Find where the given text appears and provide that cell's center as [x, y] coordinate. 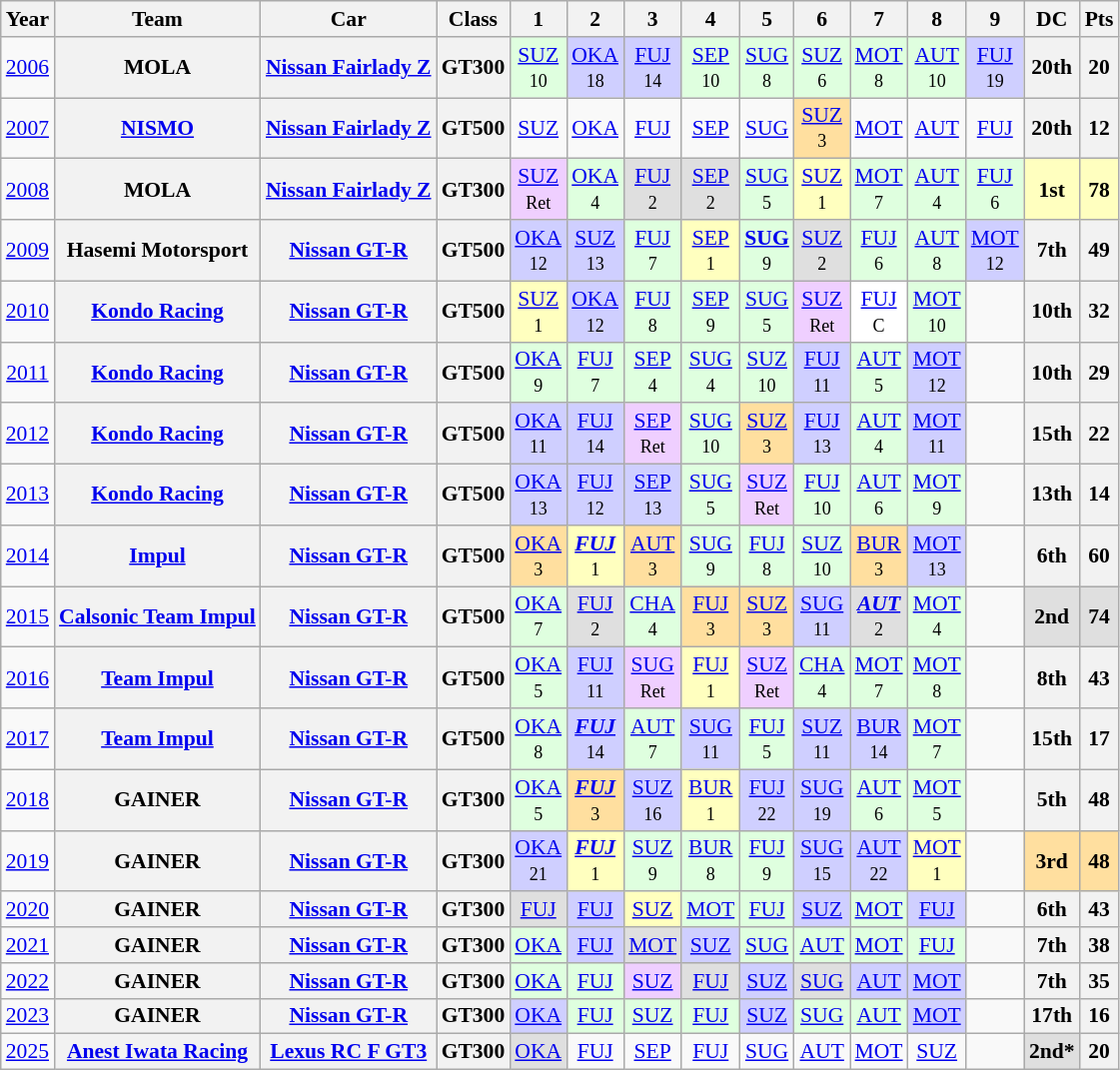
MOT9 [937, 496]
SEP10 [710, 68]
4 [710, 19]
2nd [1052, 617]
2013 [28, 496]
17 [1099, 739]
Hasemi Motorsport [158, 250]
32 [1099, 312]
14 [1099, 496]
OKA 21 [538, 861]
5 [767, 19]
8 [937, 19]
SEPRet [652, 434]
2015 [28, 617]
AUT7 [652, 739]
AUT5 [879, 372]
16 [1099, 1016]
FUJ10 [822, 496]
SUZ9 [652, 861]
Year [28, 19]
2011 [28, 372]
MOT11 [937, 434]
5th [1052, 799]
SUG19 [822, 799]
2010 [28, 312]
SUZ13 [595, 250]
OKA18 [595, 68]
BUR3 [879, 555]
BUR8 [710, 861]
2020 [28, 910]
1 [538, 19]
Class [474, 19]
2nd* [1052, 1052]
8th [1052, 677]
AUT10 [937, 68]
BUR1 [710, 799]
FUJ9 [767, 861]
2 [595, 19]
SEP13 [652, 496]
OKA13 [538, 496]
2018 [28, 799]
FUJC [879, 312]
2021 [28, 945]
SEP2 [710, 190]
Lexus RC F GT3 [349, 1052]
DC [1052, 19]
OKA11 [538, 434]
FUJ13 [822, 434]
SEP9 [710, 312]
1st [1052, 190]
29 [1099, 372]
13th [1052, 496]
SUZ16 [652, 799]
AUT22 [879, 861]
MOT10 [937, 312]
AUT8 [937, 250]
SUG15 [822, 861]
AUT2 [879, 617]
Team [158, 19]
2007 [28, 128]
2016 [28, 677]
OKA3 [538, 555]
2009 [28, 250]
2012 [28, 434]
3 [652, 19]
OKA4 [595, 190]
60 [1099, 555]
9 [995, 19]
MOT13 [937, 555]
2019 [28, 861]
6 [822, 19]
SUZ11 [822, 739]
Calsonic Team Impul [158, 617]
17th [1052, 1016]
BUR14 [879, 739]
22 [1099, 434]
Car [349, 19]
49 [1099, 250]
SUG10 [710, 434]
2022 [28, 981]
MOT5 [937, 799]
FUJ12 [595, 496]
SUGRet [652, 677]
AUT3 [652, 555]
SUG8 [767, 68]
FUJ22 [767, 799]
MOT4 [937, 617]
FUJ19 [995, 68]
SUZ2 [822, 250]
OKA7 [538, 617]
Anest Iwata Racing [158, 1052]
2014 [28, 555]
38 [1099, 945]
OKA8 [538, 739]
OKA9 [538, 372]
SEP1 [710, 250]
2017 [28, 739]
2025 [28, 1052]
2023 [28, 1016]
MOT1 [937, 861]
NISMO [158, 128]
SEP4 [652, 372]
FUJ5 [767, 739]
74 [1099, 617]
3rd [1052, 861]
SUG4 [710, 372]
Pts [1099, 19]
12 [1099, 128]
7 [879, 19]
2006 [28, 68]
35 [1099, 981]
Impul [158, 555]
SUZ6 [822, 68]
2008 [28, 190]
78 [1099, 190]
